Determine the (X, Y) coordinate at the center of the cell enclosing the given text.  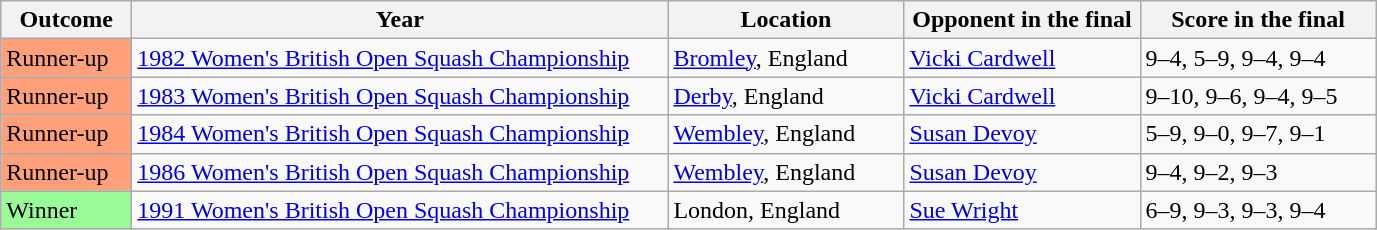
1991 Women's British Open Squash Championship (400, 210)
Derby, England (786, 96)
1984 Women's British Open Squash Championship (400, 134)
9–4, 9–2, 9–3 (1258, 172)
6–9, 9–3, 9–3, 9–4 (1258, 210)
Score in the final (1258, 20)
Sue Wright (1022, 210)
9–10, 9–6, 9–4, 9–5 (1258, 96)
1986 Women's British Open Squash Championship (400, 172)
Opponent in the final (1022, 20)
1982 Women's British Open Squash Championship (400, 58)
London, England (786, 210)
Outcome (66, 20)
Year (400, 20)
5–9, 9–0, 9–7, 9–1 (1258, 134)
Winner (66, 210)
Bromley, England (786, 58)
1983 Women's British Open Squash Championship (400, 96)
9–4, 5–9, 9–4, 9–4 (1258, 58)
Location (786, 20)
